Search for the cell housing the specified text and yield its [X, Y] center coordinate. 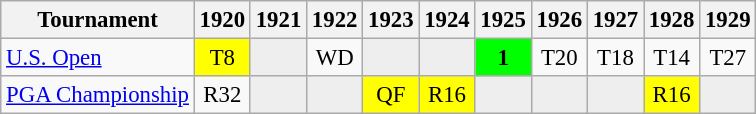
T18 [615, 58]
PGA Championship [98, 95]
U.S. Open [98, 58]
1 [503, 58]
QF [391, 95]
Tournament [98, 20]
1926 [559, 20]
1921 [278, 20]
1922 [335, 20]
T14 [672, 58]
T20 [559, 58]
WD [335, 58]
T8 [222, 58]
1929 [728, 20]
1927 [615, 20]
T27 [728, 58]
1924 [447, 20]
1923 [391, 20]
1920 [222, 20]
1928 [672, 20]
1925 [503, 20]
R32 [222, 95]
